Scan for the cell matching the given text and deliver its (X, Y) coordinate at center. 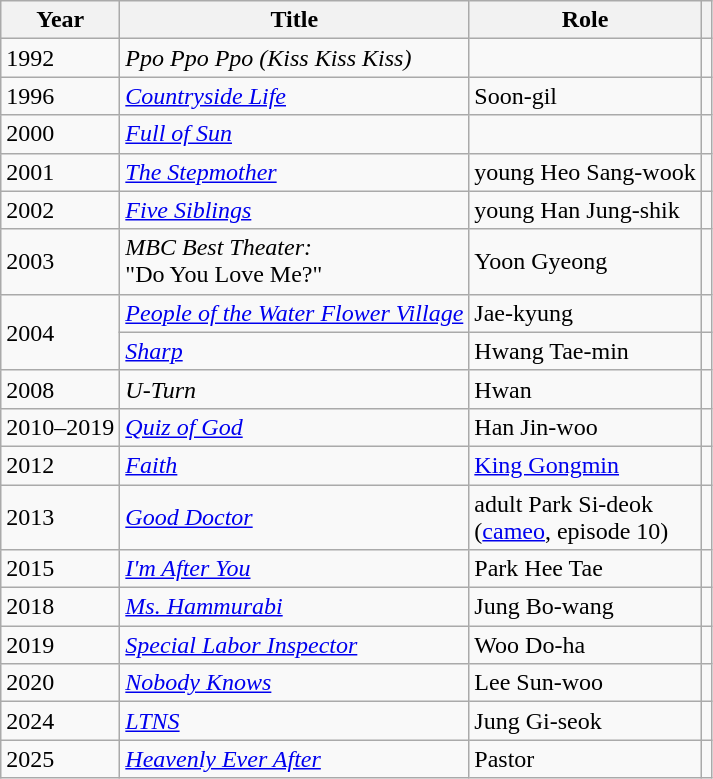
2010–2019 (60, 427)
Heavenly Ever After (294, 759)
Role (585, 20)
People of the Water Flower Village (294, 313)
Title (294, 20)
1996 (60, 96)
Soon-gil (585, 96)
Hwang Tae-min (585, 351)
The Stepmother (294, 172)
Ms. Hammurabi (294, 607)
I'm After You (294, 569)
King Gongmin (585, 465)
2018 (60, 607)
2001 (60, 172)
Woo Do-ha (585, 645)
Park Hee Tae (585, 569)
adult Park Si-deok(cameo, episode 10) (585, 516)
2015 (60, 569)
2008 (60, 389)
2024 (60, 721)
Jung Bo-wang (585, 607)
2025 (60, 759)
2013 (60, 516)
Ppo Ppo Ppo (Kiss Kiss Kiss) (294, 58)
2012 (60, 465)
2003 (60, 262)
Special Labor Inspector (294, 645)
Faith (294, 465)
MBC Best Theater: "Do You Love Me?" (294, 262)
Pastor (585, 759)
Yoon Gyeong (585, 262)
2020 (60, 683)
Han Jin-woo (585, 427)
U-Turn (294, 389)
Jung Gi-seok (585, 721)
2004 (60, 332)
2000 (60, 134)
Quiz of God (294, 427)
Five Siblings (294, 210)
LTNS (294, 721)
Nobody Knows (294, 683)
Good Doctor (294, 516)
Year (60, 20)
Jae-kyung (585, 313)
young Heo Sang-wook (585, 172)
Sharp (294, 351)
Full of Sun (294, 134)
1992 (60, 58)
Countryside Life (294, 96)
2002 (60, 210)
2019 (60, 645)
young Han Jung-shik (585, 210)
Hwan (585, 389)
Lee Sun-woo (585, 683)
